Identify which cell holds the provided text, then report its (x, y) central coordinate. 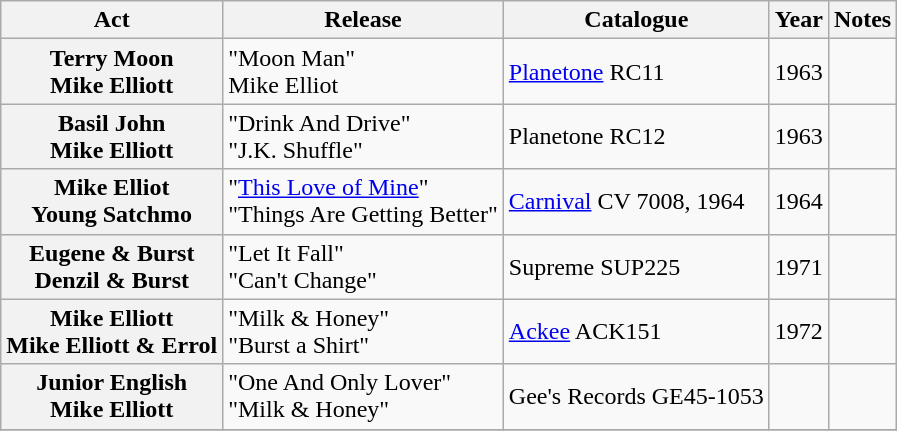
Supreme SUP225 (636, 266)
Basil JohnMike Elliott (112, 136)
Mike ElliottMike Elliott & Errol (112, 332)
Planetone RC11 (636, 72)
Junior EnglishMike Elliott (112, 396)
Gee's Records GE45-1053 (636, 396)
Ackee ACK151 (636, 332)
1971 (798, 266)
Year (798, 20)
Act (112, 20)
Release (364, 20)
1964 (798, 202)
"One And Only Lover""Milk & Honey" (364, 396)
"Moon Man"Mike Elliot (364, 72)
Terry MoonMike Elliott (112, 72)
1972 (798, 332)
Mike ElliotYoung Satchmo (112, 202)
"Drink And Drive""J.K. Shuffle" (364, 136)
"Milk & Honey""Burst a Shirt" (364, 332)
Catalogue (636, 20)
Carnival CV 7008, 1964 (636, 202)
Planetone RC12 (636, 136)
Eugene & BurstDenzil & Burst (112, 266)
Notes (862, 20)
"Let It Fall""Can't Change" (364, 266)
"This Love of Mine""Things Are Getting Better" (364, 202)
